Find where the given text appears and provide that cell's center as (X, Y) coordinate. 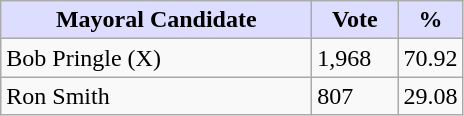
Vote (355, 20)
70.92 (430, 58)
1,968 (355, 58)
Mayoral Candidate (156, 20)
29.08 (430, 96)
% (430, 20)
Ron Smith (156, 96)
807 (355, 96)
Bob Pringle (X) (156, 58)
